Extract the [x, y] coordinate from the center of the cell holding the provided text.  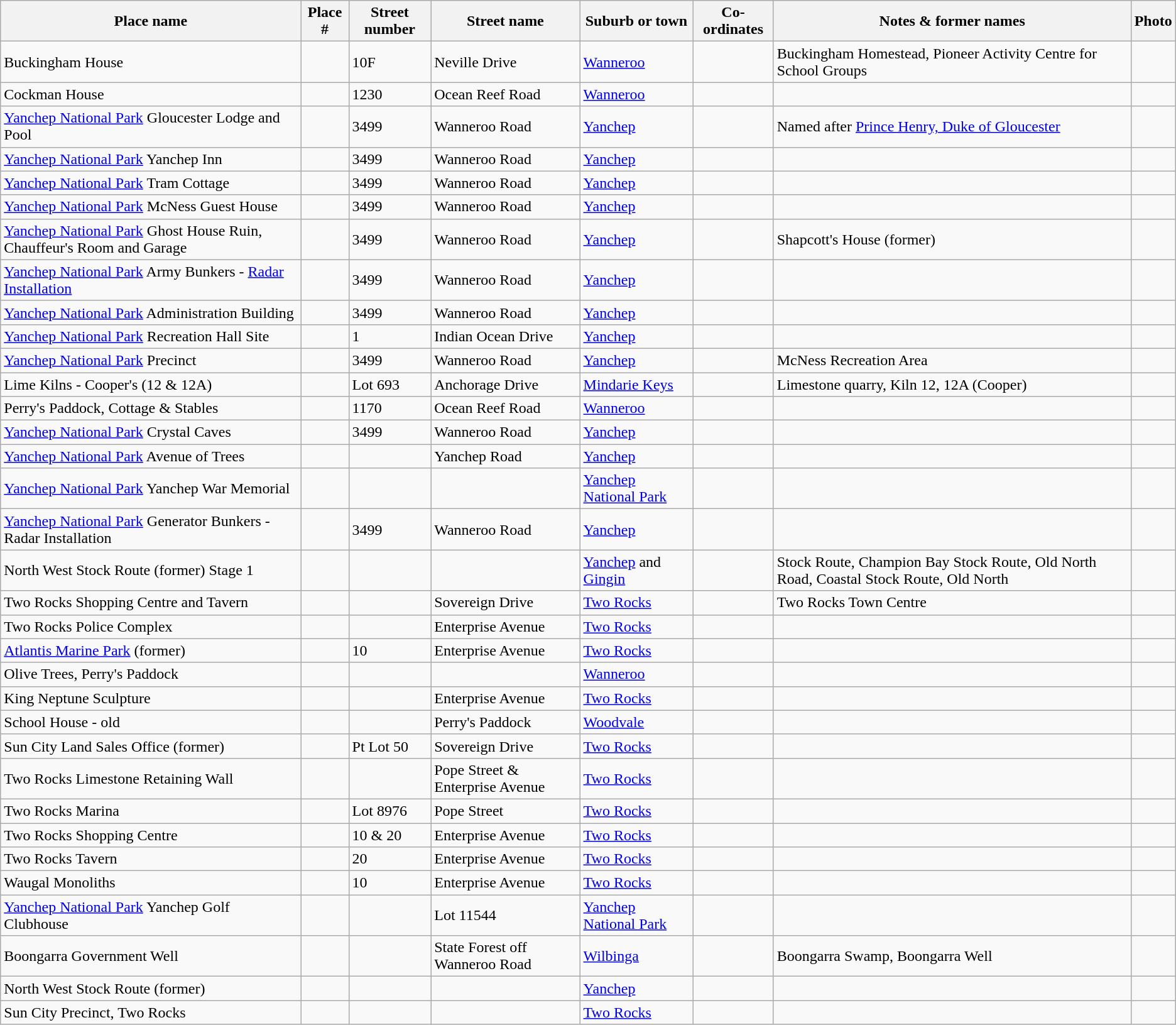
Yanchep Road [505, 456]
Sun City Land Sales Office (former) [151, 746]
Place # [325, 21]
Atlantis Marine Park (former) [151, 650]
Sun City Precinct, Two Rocks [151, 1012]
Boongarra Swamp, Boongarra Well [952, 956]
North West Stock Route (former) Stage 1 [151, 571]
Two Rocks Tavern [151, 859]
Two Rocks Shopping Centre [151, 835]
Indian Ocean Drive [505, 336]
Shapcott's House (former) [952, 239]
Lime Kilns - Cooper's (12 & 12A) [151, 384]
Yanchep National Park Army Bunkers - Radar Installation [151, 280]
10 & 20 [389, 835]
Yanchep and Gingin [636, 571]
Yanchep National Park Avenue of Trees [151, 456]
Mindarie Keys [636, 384]
School House - old [151, 722]
Lot 11544 [505, 915]
Pope Street [505, 811]
Neville Drive [505, 62]
Yanchep National Park McNess Guest House [151, 207]
Yanchep National Park Tram Cottage [151, 183]
Pt Lot 50 [389, 746]
Waugal Monoliths [151, 883]
King Neptune Sculpture [151, 698]
Named after Prince Henry, Duke of Gloucester [952, 127]
1230 [389, 94]
Wilbinga [636, 956]
Yanchep National Park Crystal Caves [151, 432]
Lot 693 [389, 384]
Two Rocks Town Centre [952, 603]
Photo [1153, 21]
Perry's Paddock, Cottage & Stables [151, 408]
McNess Recreation Area [952, 360]
Limestone quarry, Kiln 12, 12A (Cooper) [952, 384]
Pope Street & Enterprise Avenue [505, 778]
Street name [505, 21]
Two Rocks Limestone Retaining Wall [151, 778]
Yanchep National Park Yanchep Inn [151, 159]
Street number [389, 21]
North West Stock Route (former) [151, 989]
Yanchep National Park Yanchep Golf Clubhouse [151, 915]
Yanchep National Park Recreation Hall Site [151, 336]
Yanchep National Park Ghost House Ruin, Chauffeur's Room and Garage [151, 239]
Perry's Paddock [505, 722]
Yanchep National Park Yanchep War Memorial [151, 489]
Notes & former names [952, 21]
Boongarra Government Well [151, 956]
1170 [389, 408]
Suburb or town [636, 21]
Two Rocks Police Complex [151, 627]
Two Rocks Shopping Centre and Tavern [151, 603]
Cockman House [151, 94]
Olive Trees, Perry's Paddock [151, 674]
1 [389, 336]
Buckingham Homestead, Pioneer Activity Centre for School Groups [952, 62]
State Forest off Wanneroo Road [505, 956]
Yanchep National Park Precinct [151, 360]
Anchorage Drive [505, 384]
10F [389, 62]
Stock Route, Champion Bay Stock Route, Old North Road, Coastal Stock Route, Old North [952, 571]
Yanchep National Park Gloucester Lodge and Pool [151, 127]
Buckingham House [151, 62]
Lot 8976 [389, 811]
Woodvale [636, 722]
Two Rocks Marina [151, 811]
Yanchep National Park Generator Bunkers - Radar Installation [151, 529]
Co-ordinates [733, 21]
Yanchep National Park Administration Building [151, 312]
Place name [151, 21]
20 [389, 859]
